Identify which cell holds the provided text, then report its [X, Y] central coordinate. 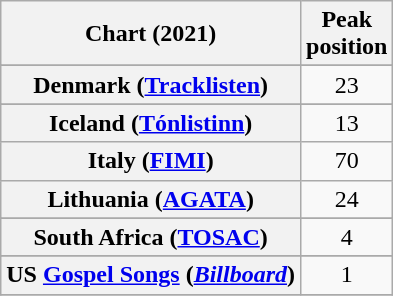
70 [347, 161]
Chart (2021) [151, 34]
13 [347, 123]
Iceland (Tónlistinn) [151, 123]
23 [347, 85]
Peakposition [347, 34]
South Africa (TOSAC) [151, 237]
1 [347, 275]
Italy (FIMI) [151, 161]
US Gospel Songs (Billboard) [151, 275]
Denmark (Tracklisten) [151, 85]
4 [347, 237]
24 [347, 199]
Lithuania (AGATA) [151, 199]
